Search for the cell housing the specified text and yield its (x, y) center coordinate. 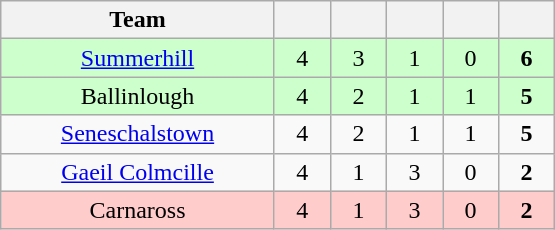
Seneschalstown (138, 134)
Gaeil Colmcille (138, 172)
Carnaross (138, 210)
Summerhill (138, 58)
6 (527, 58)
Ballinlough (138, 96)
Team (138, 20)
